Identify which cell holds the provided text, then report its [X, Y] central coordinate. 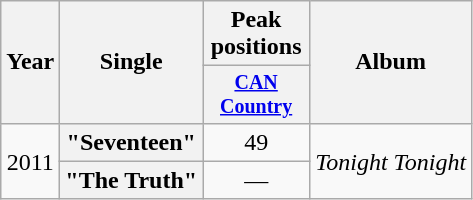
49 [256, 142]
"The Truth" [132, 180]
Single [132, 62]
"Seventeen" [132, 142]
Tonight Tonight [391, 161]
— [256, 180]
CAN Country [256, 94]
2011 [30, 161]
Peak positions [256, 34]
Year [30, 62]
Album [391, 62]
